Scan for the cell matching the given text and deliver its (X, Y) coordinate at center. 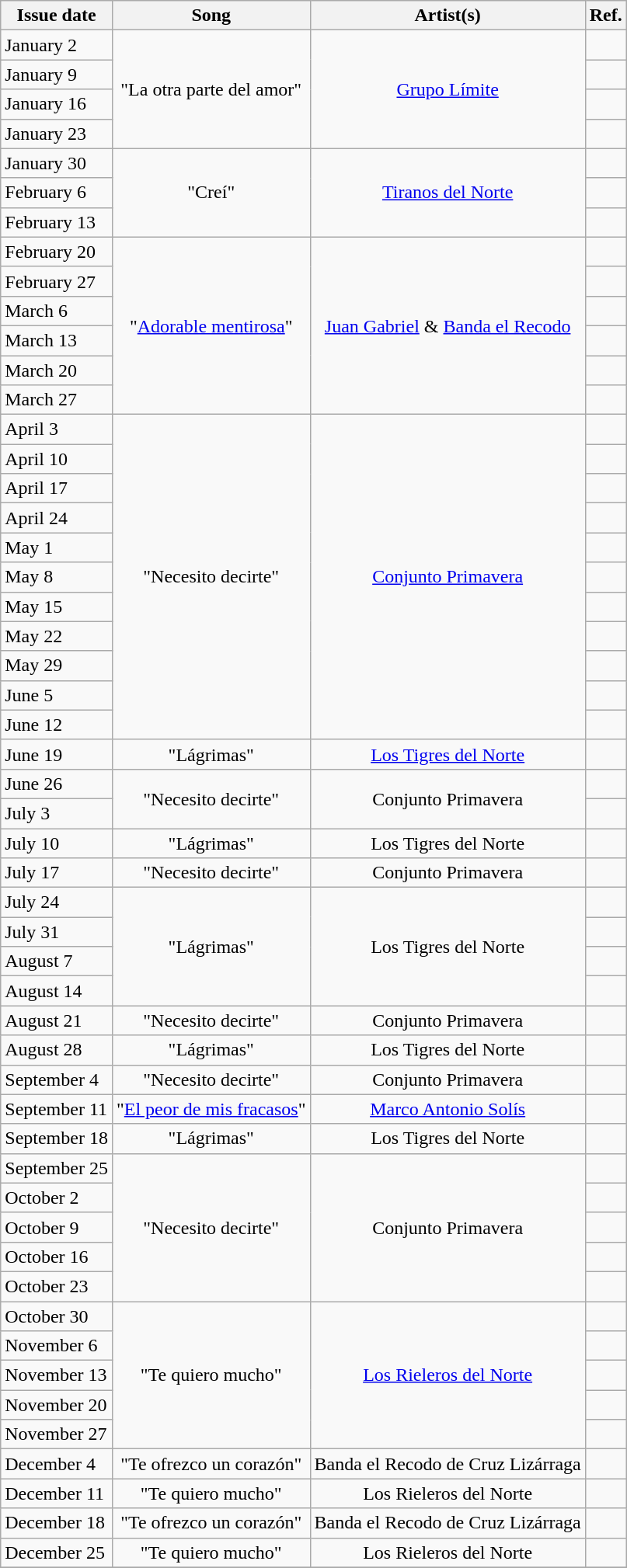
October 30 (57, 1316)
Juan Gabriel & Banda el Recodo (448, 325)
January 16 (57, 104)
November 20 (57, 1405)
December 25 (57, 1552)
April 24 (57, 518)
January 30 (57, 163)
October 2 (57, 1198)
May 29 (57, 666)
Ref. (606, 16)
August 7 (57, 961)
July 3 (57, 813)
March 27 (57, 400)
February 13 (57, 222)
Tiranos del Norte (448, 193)
September 18 (57, 1139)
March 20 (57, 370)
December 4 (57, 1464)
August 28 (57, 1050)
June 26 (57, 784)
December 11 (57, 1493)
June 19 (57, 754)
Artist(s) (448, 16)
August 21 (57, 1020)
November 13 (57, 1375)
May 22 (57, 636)
May 8 (57, 577)
February 6 (57, 193)
April 10 (57, 459)
June 5 (57, 695)
June 12 (57, 725)
Grupo Límite (448, 89)
May 1 (57, 548)
August 14 (57, 991)
March 6 (57, 311)
September 11 (57, 1109)
July 31 (57, 932)
February 27 (57, 281)
Song (211, 16)
April 17 (57, 488)
July 17 (57, 873)
July 10 (57, 843)
January 9 (57, 75)
July 24 (57, 902)
May 15 (57, 607)
"Adorable mentirosa" (211, 325)
January 2 (57, 45)
December 18 (57, 1523)
"Creí" (211, 193)
April 3 (57, 429)
Marco Antonio Solís (448, 1109)
February 20 (57, 252)
November 6 (57, 1346)
"La otra parte del amor" (211, 89)
January 23 (57, 134)
November 27 (57, 1434)
October 23 (57, 1286)
"El peor de mis fracasos" (211, 1109)
September 4 (57, 1080)
Issue date (57, 16)
October 16 (57, 1257)
September 25 (57, 1168)
October 9 (57, 1227)
March 13 (57, 340)
